Output the (X, Y) coordinate of the center of the cell containing the given text.  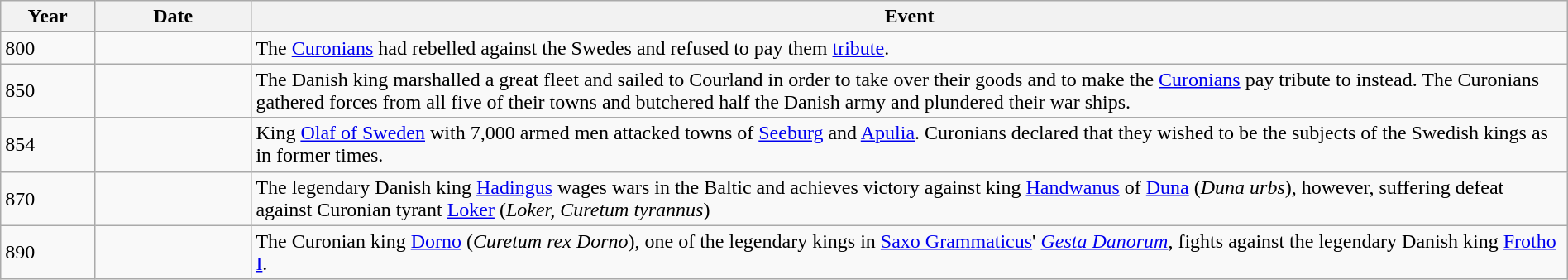
Year (48, 17)
The Curonians had rebelled against the Swedes and refused to pay them tribute. (910, 48)
Event (910, 17)
890 (48, 252)
Date (172, 17)
850 (48, 91)
854 (48, 144)
800 (48, 48)
870 (48, 199)
